Determine the (x, y) coordinate at the center of the cell enclosing the given text.  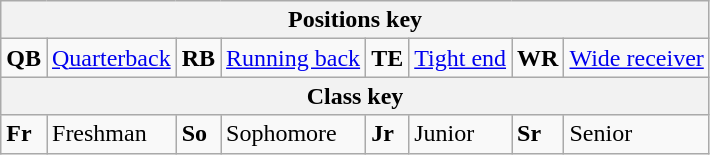
QB (24, 58)
Class key (356, 96)
So (198, 134)
Fr (24, 134)
Positions key (356, 20)
Jr (388, 134)
Senior (636, 134)
WR (538, 58)
RB (198, 58)
Sophomore (294, 134)
Tight end (460, 58)
Wide receiver (636, 58)
Quarterback (111, 58)
Freshman (111, 134)
Junior (460, 134)
Running back (294, 58)
Sr (538, 134)
TE (388, 58)
